Output the [x, y] coordinate of the center of the cell containing the given text.  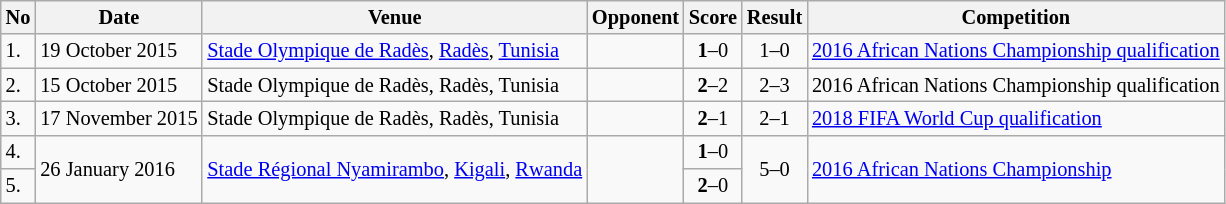
15 October 2015 [118, 85]
2. [18, 85]
2–0 [713, 186]
Opponent [636, 17]
No [18, 17]
26 January 2016 [118, 168]
17 November 2015 [118, 118]
Date [118, 17]
2–2 [713, 85]
1. [18, 51]
2–3 [774, 85]
Venue [394, 17]
5. [18, 186]
Competition [1016, 17]
19 October 2015 [118, 51]
Stade Régional Nyamirambo, Kigali, Rwanda [394, 168]
2018 FIFA World Cup qualification [1016, 118]
5–0 [774, 168]
4. [18, 152]
Score [713, 17]
3. [18, 118]
Result [774, 17]
2016 African Nations Championship [1016, 168]
